Locate the cell with the specified text and output its [x, y] center coordinate. 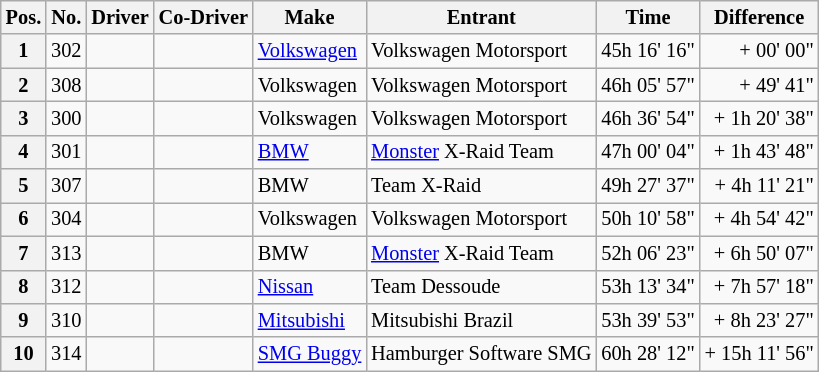
Co-Driver [204, 17]
7 [24, 253]
3 [24, 118]
9 [24, 320]
+ 7h 57' 18" [760, 287]
46h 36' 54" [648, 118]
6 [24, 219]
52h 06' 23" [648, 253]
No. [66, 17]
+ 1h 20' 38" [760, 118]
310 [66, 320]
312 [66, 287]
Mitsubishi Brazil [481, 320]
300 [66, 118]
47h 00' 04" [648, 152]
Team X-Raid [481, 186]
304 [66, 219]
Entrant [481, 17]
45h 16' 16" [648, 51]
46h 05' 57" [648, 85]
308 [66, 85]
5 [24, 186]
2 [24, 85]
Hamburger Software SMG [481, 354]
SMG Buggy [310, 354]
307 [66, 186]
53h 13' 34" [648, 287]
8 [24, 287]
Team Dessoude [481, 287]
+ 15h 11' 56" [760, 354]
+ 4h 54' 42" [760, 219]
50h 10' 58" [648, 219]
10 [24, 354]
301 [66, 152]
Mitsubishi [310, 320]
+ 1h 43' 48" [760, 152]
+ 6h 50' 07" [760, 253]
Nissan [310, 287]
+ 00' 00" [760, 51]
Driver [120, 17]
313 [66, 253]
Difference [760, 17]
302 [66, 51]
+ 8h 23' 27" [760, 320]
+ 49' 41" [760, 85]
314 [66, 354]
Pos. [24, 17]
+ 4h 11' 21" [760, 186]
49h 27' 37" [648, 186]
53h 39' 53" [648, 320]
1 [24, 51]
Time [648, 17]
4 [24, 152]
60h 28' 12" [648, 354]
Make [310, 17]
